Return the (X, Y) coordinate for the center point of the cell that contains the specified text.  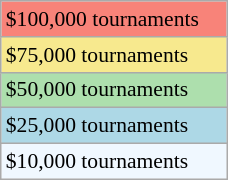
$25,000 tournaments (114, 126)
$100,000 tournaments (114, 19)
$75,000 tournaments (114, 55)
$10,000 tournaments (114, 162)
$50,000 tournaments (114, 90)
